Find where the given text appears and provide that cell's center as (x, y) coordinate. 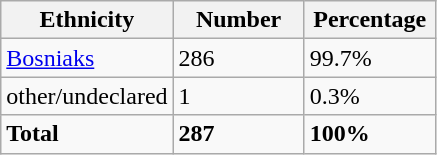
0.3% (370, 96)
Total (87, 134)
Number (238, 20)
99.7% (370, 58)
1 (238, 96)
286 (238, 58)
other/undeclared (87, 96)
Bosniaks (87, 58)
Ethnicity (87, 20)
Percentage (370, 20)
287 (238, 134)
100% (370, 134)
